Search for the cell housing the specified text and yield its (x, y) center coordinate. 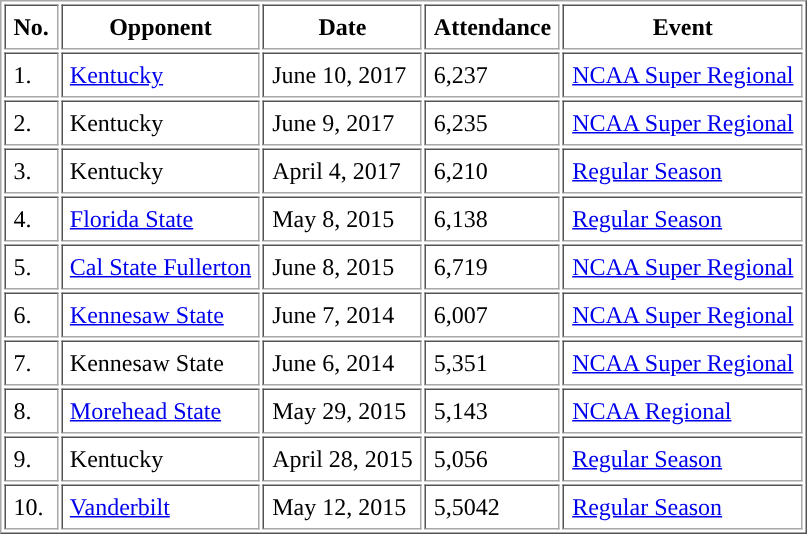
June 10, 2017 (342, 74)
5,056 (492, 458)
2. (30, 122)
8. (30, 410)
Cal State Fullerton (160, 266)
7. (30, 362)
May 29, 2015 (342, 410)
Vanderbilt (160, 506)
6,007 (492, 314)
Morehead State (160, 410)
Opponent (160, 26)
6,235 (492, 122)
June 9, 2017 (342, 122)
6,719 (492, 266)
9. (30, 458)
Florida State (160, 218)
June 6, 2014 (342, 362)
6,138 (492, 218)
No. (30, 26)
6,237 (492, 74)
May 12, 2015 (342, 506)
NCAA Regional (682, 410)
June 7, 2014 (342, 314)
May 8, 2015 (342, 218)
10. (30, 506)
3. (30, 170)
Event (682, 26)
Date (342, 26)
6. (30, 314)
6,210 (492, 170)
5,351 (492, 362)
1. (30, 74)
Attendance (492, 26)
5,5042 (492, 506)
April 4, 2017 (342, 170)
5. (30, 266)
5,143 (492, 410)
4. (30, 218)
April 28, 2015 (342, 458)
June 8, 2015 (342, 266)
